Output the [x, y] coordinate of the center of the cell containing the given text.  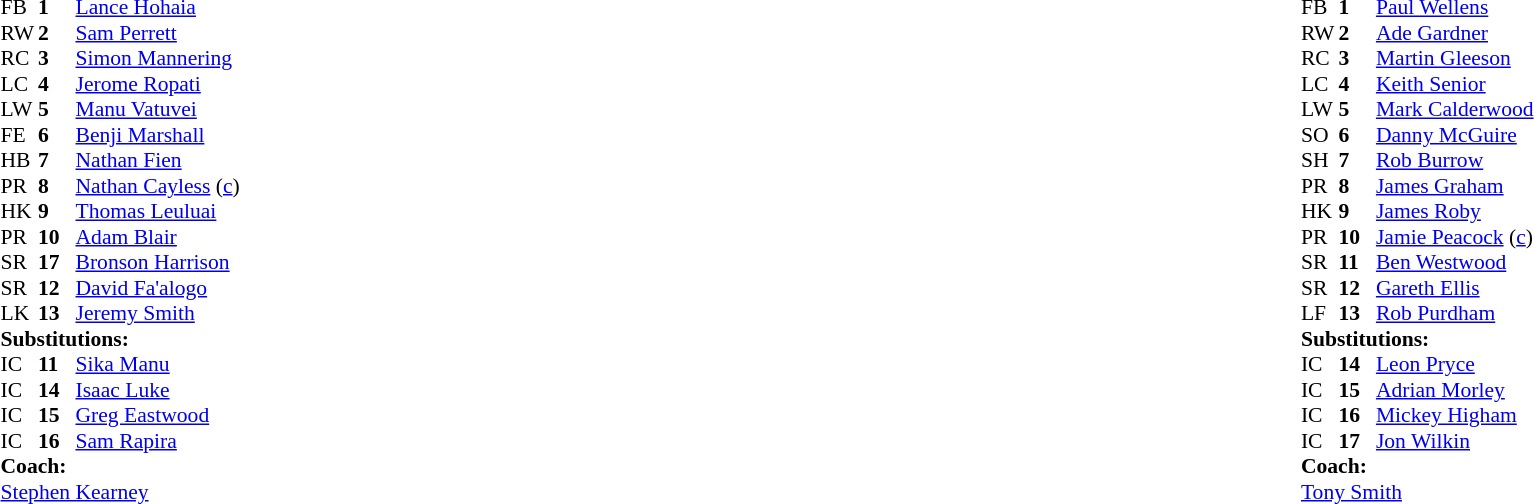
Adam Blair [158, 237]
Leon Pryce [1455, 365]
Keith Senior [1455, 84]
FE [19, 135]
Gareth Ellis [1455, 288]
James Roby [1455, 211]
SH [1320, 161]
David Fa'alogo [158, 288]
Jerome Ropati [158, 84]
Simon Mannering [158, 59]
Mark Calderwood [1455, 109]
SO [1320, 135]
Jon Wilkin [1455, 441]
Adrian Morley [1455, 390]
LK [19, 313]
Benji Marshall [158, 135]
Nathan Fien [158, 161]
Rob Purdham [1455, 313]
Sam Rapira [158, 441]
Ade Gardner [1455, 33]
Isaac Luke [158, 390]
Greg Eastwood [158, 415]
HB [19, 161]
Thomas Leuluai [158, 211]
Sam Perrett [158, 33]
Mickey Higham [1455, 415]
Jamie Peacock (c) [1455, 237]
Martin Gleeson [1455, 59]
Manu Vatuvei [158, 109]
Ben Westwood [1455, 263]
Rob Burrow [1455, 161]
Danny McGuire [1455, 135]
Sika Manu [158, 365]
James Graham [1455, 186]
LF [1320, 313]
Jeremy Smith [158, 313]
Nathan Cayless (c) [158, 186]
Bronson Harrison [158, 263]
